Locate the cell with the specified text and output its [X, Y] center coordinate. 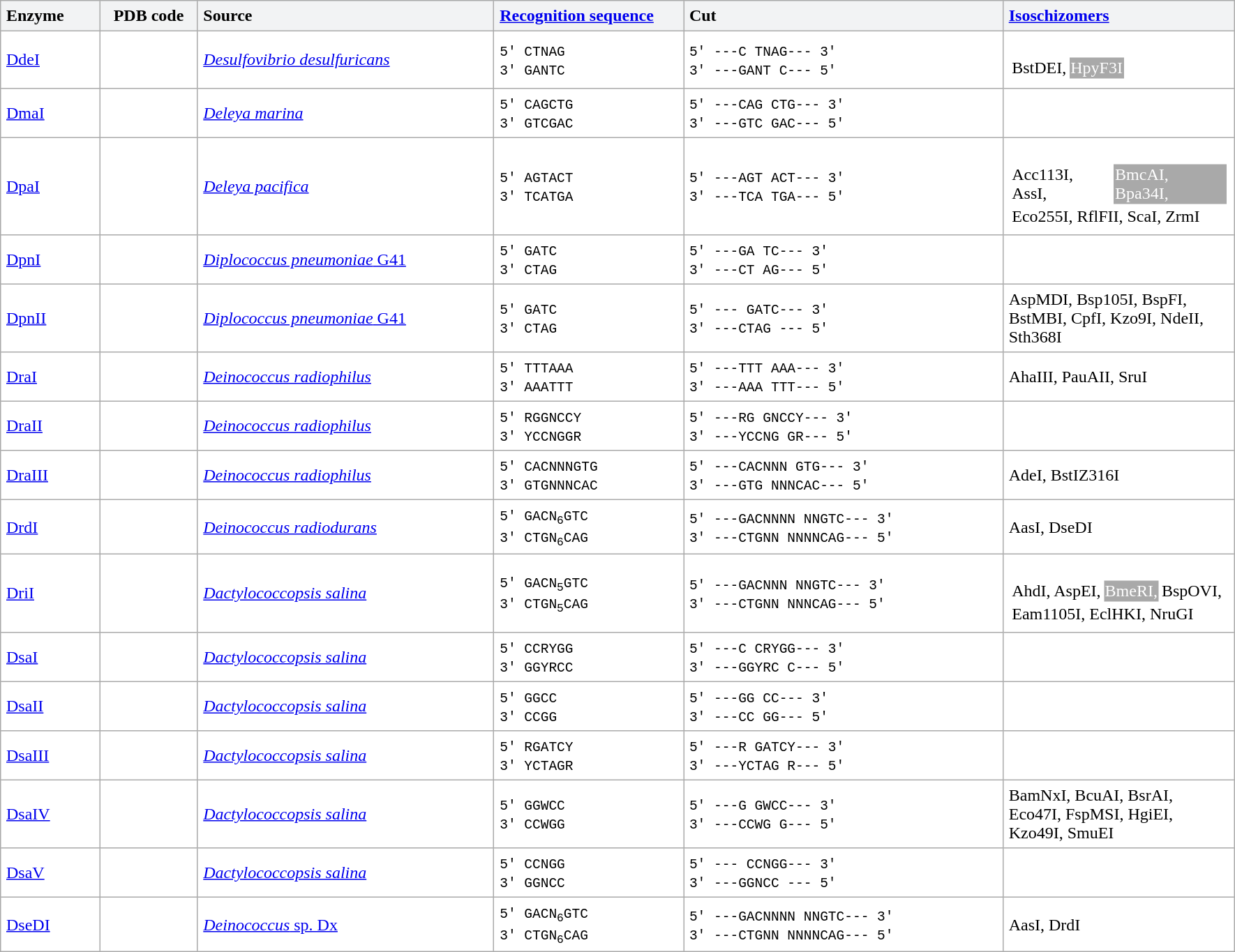
AasI, DseDI [1118, 527]
DsaIII [50, 755]
DsaII [50, 707]
Deleya pacifica [346, 186]
AhdI, AspEI, BmeRI, BspOVI, Eam1105I, EclHKI, NruGI [1118, 594]
AhdI, AspEI, [1056, 591]
5' RGGNCCY 3' YCCNGGR [589, 425]
AasI, DrdI [1118, 925]
Cut [844, 16]
Desulfovibrio desulfuricans [346, 59]
5' AGTACT 3' TCATGA [589, 186]
5' ---AGT ACT--- 3' 3' ---TCA TGA--- 5' [844, 186]
5' ---RG GNCCY--- 3' 3' ---YCCNG GR--- 5' [844, 425]
Eam1105I, EclHKI, NruGI [1117, 614]
Acc113I, AssI, [1062, 184]
DmaI [50, 113]
Deinococcus radiodurans [346, 527]
BmcAI, Bpa34I, [1171, 184]
5' RGATCY 3' YCTAGR [589, 755]
DsaIV [50, 815]
5' ---R GATCY--- 3' 3' ---YCTAG R--- 5' [844, 755]
Recognition sequence [589, 16]
Deinococcus sp. Dx [346, 925]
BmeRI, [1131, 591]
BstDEI, [1040, 68]
PDB code [149, 16]
DraII [50, 425]
HpyF3I [1097, 68]
5' CAGCTG 3' GTCGAC [589, 113]
DsaI [50, 657]
5' TTTAAA 3' AAATTT [589, 377]
5' ---G GWCC--- 3' 3' ---CCWG G--- 5' [844, 815]
BspOVI, [1192, 591]
5' ---GACNNN NNGTC--- 3' 3' ---CTGNN NNNCAG--- 5' [844, 594]
AspMDI, Bsp105I, BspFI, BstMBI, CpfI, Kzo9I, NdeII, Sth368I [1118, 318]
DpnII [50, 318]
DpnI [50, 259]
Source [346, 16]
5' ---CAG CTG--- 3' 3' ---GTC GAC--- 5' [844, 113]
Isoschizomers [1118, 16]
5' CTNAG 3' GANTC [589, 59]
Enzyme [50, 16]
5' CCRYGG 3' GGYRCC [589, 657]
5' ---TTT AAA--- 3' 3' ---AAA TTT--- 5' [844, 377]
DrdI [50, 527]
5' GACN5GTC 3' CTGN5CAG [589, 594]
DseDI [50, 925]
DsaV [50, 872]
AdeI, BstIZ316I [1118, 475]
5' ---GA TC--- 3' 3' ---CT AG--- 5' [844, 259]
DraI [50, 377]
5' --- GATC--- 3' 3' ---CTAG --- 5' [844, 318]
5' GGCC 3' CCGG [589, 707]
5' --- CCNGG--- 3' 3' ---GGNCC --- 5' [844, 872]
DriI [50, 594]
DraIII [50, 475]
Eco255I, RflFII, ScaI, ZrmI [1119, 217]
DpaI [50, 186]
Deleya marina [346, 113]
5' ---C TNAG--- 3' 3' ---GANT C--- 5' [844, 59]
BstDEI, HpyF3I [1118, 59]
BamNxI, BcuAI, BsrAI, Eco47I, FspMSI, HgiEI, Kzo49I, SmuEI [1118, 815]
5' ---CACNNN GTG--- 3' 3' ---GTG NNNCAC--- 5' [844, 475]
5' CCNGG 3' GGNCC [589, 872]
5' ---GG CC--- 3' 3' ---CC GG--- 5' [844, 707]
5' CACNNNGTG 3' GTGNNNCAC [589, 475]
5' GGWCC 3' CCWGG [589, 815]
5' ---C CRYGG--- 3' 3' ---GGYRC C--- 5' [844, 657]
DdeI [50, 59]
Acc113I, AssI, BmcAI, Bpa34I, Eco255I, RflFII, ScaI, ZrmI [1118, 186]
AhaIII, PauAII, SruI [1118, 377]
